From the cell containing the given text, extract its center point as [X, Y] coordinate. 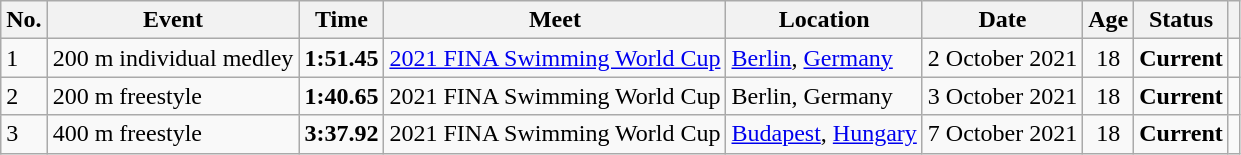
200 m freestyle [173, 96]
Location [824, 20]
Time [342, 20]
Date [1002, 20]
Event [173, 20]
3:37.92 [342, 134]
Age [1108, 20]
2 [24, 96]
1 [24, 58]
Budapest, Hungary [824, 134]
Status [1182, 20]
2 October 2021 [1002, 58]
No. [24, 20]
7 October 2021 [1002, 134]
Meet [555, 20]
400 m freestyle [173, 134]
3 [24, 134]
200 m individual medley [173, 58]
1:40.65 [342, 96]
1:51.45 [342, 58]
3 October 2021 [1002, 96]
